Return the (X, Y) coordinate for the center point of the cell that contains the specified text.  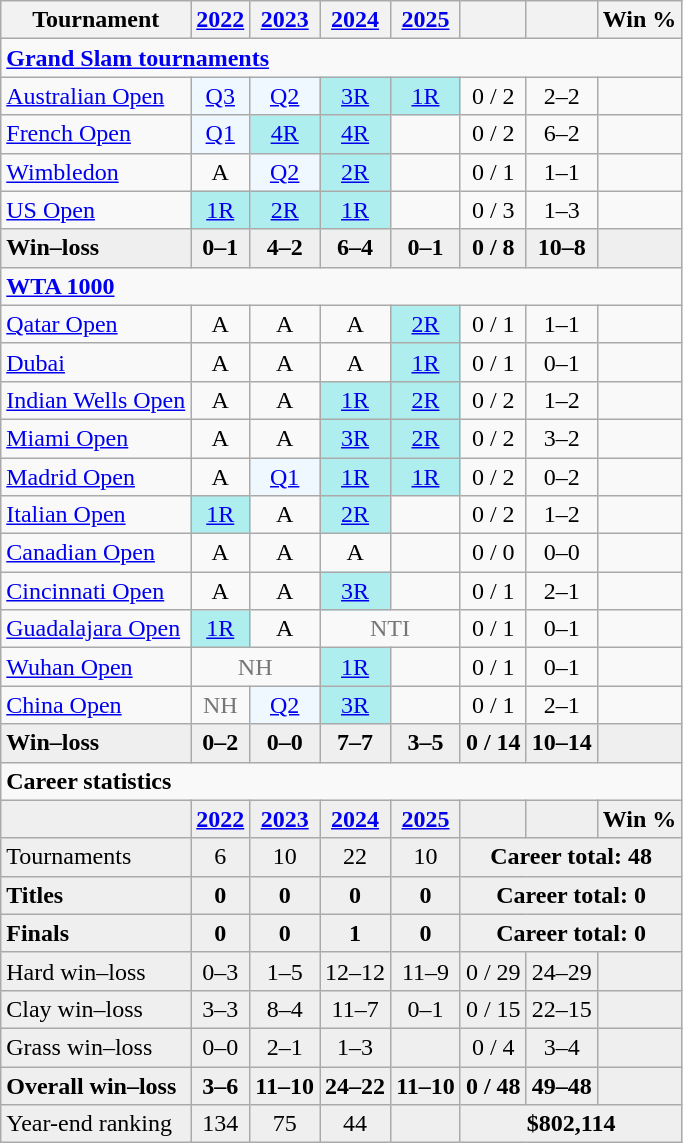
6–2 (562, 134)
Italian Open (96, 515)
6 (220, 857)
10–14 (562, 743)
3–2 (562, 438)
75 (285, 1124)
Finals (96, 933)
China Open (96, 705)
6–4 (356, 248)
Wimbledon (96, 172)
Hard win–loss (96, 971)
10–8 (562, 248)
Titles (96, 895)
49–48 (562, 1085)
134 (220, 1124)
11–9 (426, 971)
0 / 29 (493, 971)
2–2 (562, 96)
Canadian Open (96, 553)
24–22 (356, 1085)
Wuhan Open (96, 667)
11–7 (356, 1009)
Q3 (220, 96)
Indian Wells Open (96, 400)
French Open (96, 134)
Tournament (96, 20)
Dubai (96, 362)
Miami Open (96, 438)
0 / 0 (493, 553)
Tournaments (96, 857)
Year-end ranking (96, 1124)
44 (356, 1124)
Career statistics (342, 781)
22 (356, 857)
3–5 (426, 743)
3–4 (562, 1047)
7–7 (356, 743)
Clay win–loss (96, 1009)
3–3 (220, 1009)
0 / 15 (493, 1009)
WTA 1000 (342, 286)
4–2 (285, 248)
Overall win–loss (96, 1085)
Qatar Open (96, 324)
0 / 3 (493, 210)
$802,114 (570, 1124)
0–3 (220, 971)
NTI (390, 629)
12–12 (356, 971)
22–15 (562, 1009)
Guadalajara Open (96, 629)
0 / 48 (493, 1085)
0 / 4 (493, 1047)
24–29 (562, 971)
0 / 8 (493, 248)
Cincinnati Open (96, 591)
1 (356, 933)
Madrid Open (96, 477)
Grand Slam tournaments (342, 58)
Grass win–loss (96, 1047)
1–5 (285, 971)
Career total: 48 (570, 857)
Australian Open (96, 96)
US Open (96, 210)
3–6 (220, 1085)
0 / 14 (493, 743)
8–4 (285, 1009)
